For the text-containing cell, return its midpoint in [X, Y] coordinate format. 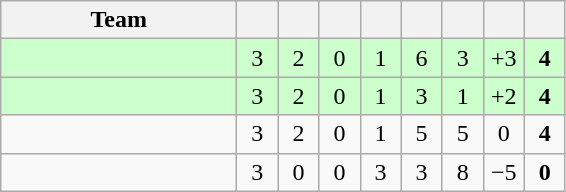
8 [462, 172]
+2 [504, 96]
−5 [504, 172]
Team [119, 20]
+3 [504, 58]
6 [422, 58]
